Capture the cell that displays the provided text and extract its (X, Y) central coordinate. 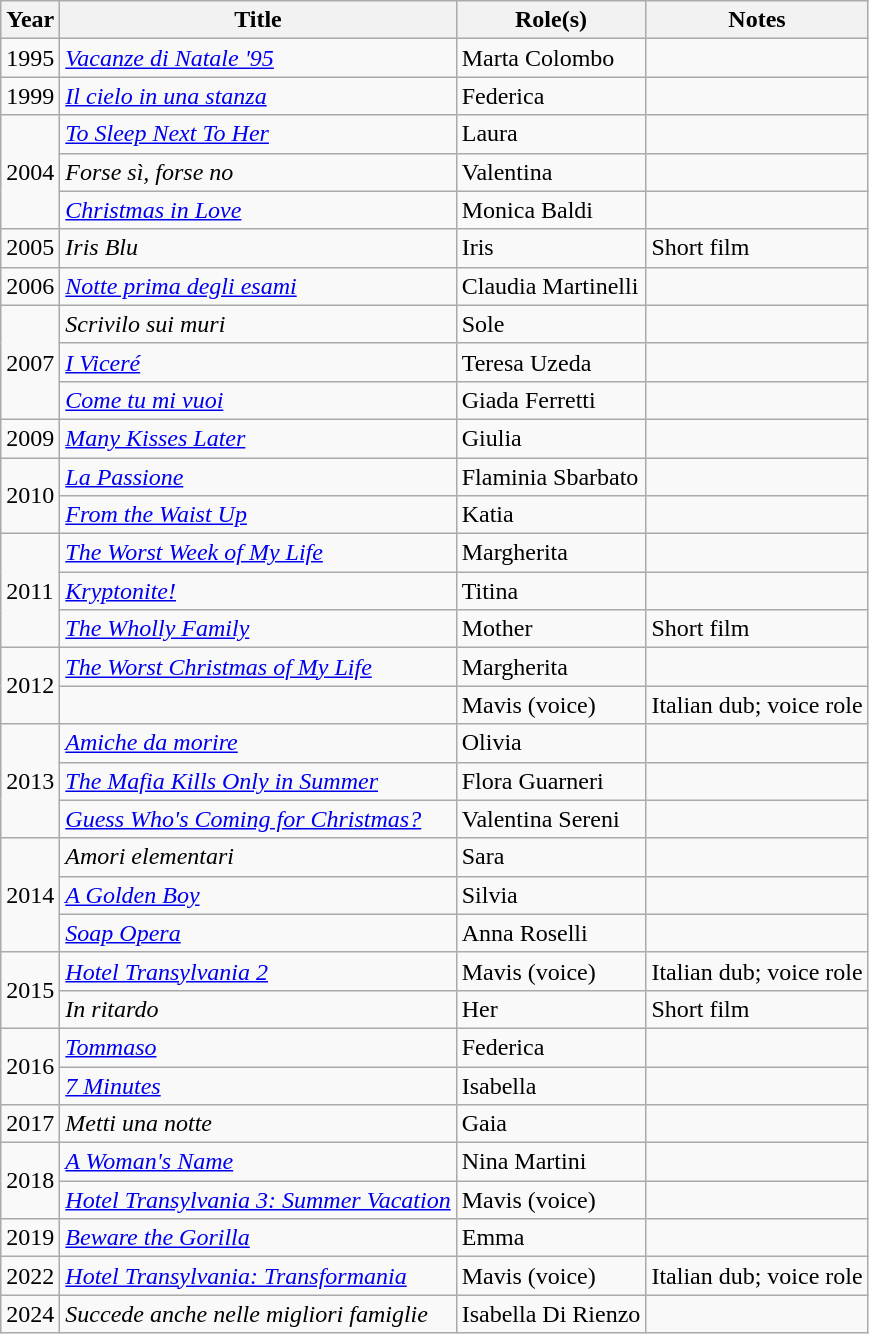
Olivia (551, 743)
Soap Opera (258, 933)
2022 (30, 1276)
Notes (757, 20)
Year (30, 20)
7 Minutes (258, 1085)
Silvia (551, 895)
Flaminia Sbarbato (551, 477)
The Worst Week of My Life (258, 553)
From the Waist Up (258, 515)
Iris (551, 248)
Succede anche nelle migliori famiglie (258, 1314)
2010 (30, 496)
Valentina Sereni (551, 819)
Forse sì, forse no (258, 172)
2012 (30, 686)
A Woman's Name (258, 1162)
Hotel Transylvania 3: Summer Vacation (258, 1200)
2004 (30, 172)
Nina Martini (551, 1162)
A Golden Boy (258, 895)
Gaia (551, 1124)
Notte prima degli esami (258, 286)
Amori elementari (258, 857)
2006 (30, 286)
Giulia (551, 438)
2014 (30, 895)
2015 (30, 990)
The Worst Christmas of My Life (258, 667)
Mother (551, 629)
Her (551, 1009)
2009 (30, 438)
Laura (551, 134)
2005 (30, 248)
Anna Roselli (551, 933)
Sara (551, 857)
In ritardo (258, 1009)
Isabella (551, 1085)
1999 (30, 96)
Amiche da morire (258, 743)
Claudia Martinelli (551, 286)
1995 (30, 58)
Flora Guarneri (551, 781)
The Wholly Family (258, 629)
I Viceré (258, 362)
Title (258, 20)
Isabella Di Rienzo (551, 1314)
To Sleep Next To Her (258, 134)
2018 (30, 1181)
Giada Ferretti (551, 400)
2024 (30, 1314)
Marta Colombo (551, 58)
Katia (551, 515)
Role(s) (551, 20)
Guess Who's Coming for Christmas? (258, 819)
La Passione (258, 477)
Beware the Gorilla (258, 1238)
Monica Baldi (551, 210)
Hotel Transylvania 2 (258, 971)
Come tu mi vuoi (258, 400)
Titina (551, 591)
Il cielo in una stanza (258, 96)
Tommaso (258, 1047)
Kryptonite! (258, 591)
Teresa Uzeda (551, 362)
Iris Blu (258, 248)
Hotel Transylvania: Transformania (258, 1276)
Christmas in Love (258, 210)
2019 (30, 1238)
2017 (30, 1124)
Emma (551, 1238)
2007 (30, 362)
2013 (30, 781)
Valentina (551, 172)
The Mafia Kills Only in Summer (258, 781)
Many Kisses Later (258, 438)
2016 (30, 1066)
Sole (551, 324)
Vacanze di Natale '95 (258, 58)
2011 (30, 591)
Scrivilo sui muri (258, 324)
Metti una notte (258, 1124)
